Capture the cell that displays the provided text and extract its [x, y] central coordinate. 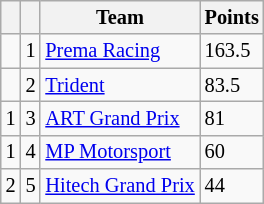
3 [31, 118]
44 [232, 186]
Prema Racing [120, 51]
83.5 [232, 85]
Trident [120, 85]
4 [31, 152]
MP Motorsport [120, 152]
Hitech Grand Prix [120, 186]
ART Grand Prix [120, 118]
Points [232, 17]
163.5 [232, 51]
5 [31, 186]
Team [120, 17]
60 [232, 152]
81 [232, 118]
